Scan for the cell matching the given text and deliver its (X, Y) coordinate at center. 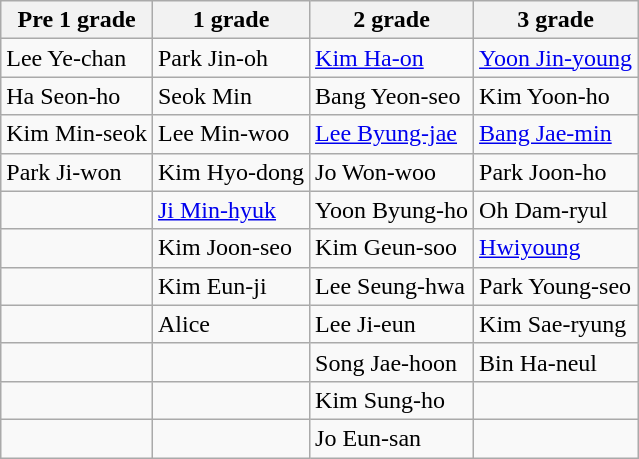
3 grade (556, 20)
Pre 1 grade (77, 20)
Ji Min-hyuk (230, 210)
Park Joon-ho (556, 172)
Yoon Jin-young (556, 58)
Park Ji-won (77, 172)
Lee Ji-eun (392, 324)
2 grade (392, 20)
Kim Sung-ho (392, 400)
Hwiyoung (556, 248)
Kim Min-seok (77, 134)
Oh Dam-ryul (556, 210)
Lee Min-woo (230, 134)
Jo Won-woo (392, 172)
Kim Joon-seo (230, 248)
Lee Byung-jae (392, 134)
Park Jin-oh (230, 58)
Kim Hyo-dong (230, 172)
Kim Geun-soo (392, 248)
Seok Min (230, 96)
Yoon Byung-ho (392, 210)
Ha Seon-ho (77, 96)
Kim Eun-ji (230, 286)
Alice (230, 324)
Kim Sae-ryung (556, 324)
Bang Jae-min (556, 134)
Song Jae-hoon (392, 362)
Lee Seung-hwa (392, 286)
Bin Ha-neul (556, 362)
Bang Yeon-seo (392, 96)
Park Young-seo (556, 286)
1 grade (230, 20)
Jo Eun-san (392, 438)
Kim Ha-on (392, 58)
Kim Yoon-ho (556, 96)
Lee Ye-chan (77, 58)
